Identify which cell holds the provided text, then report its (X, Y) central coordinate. 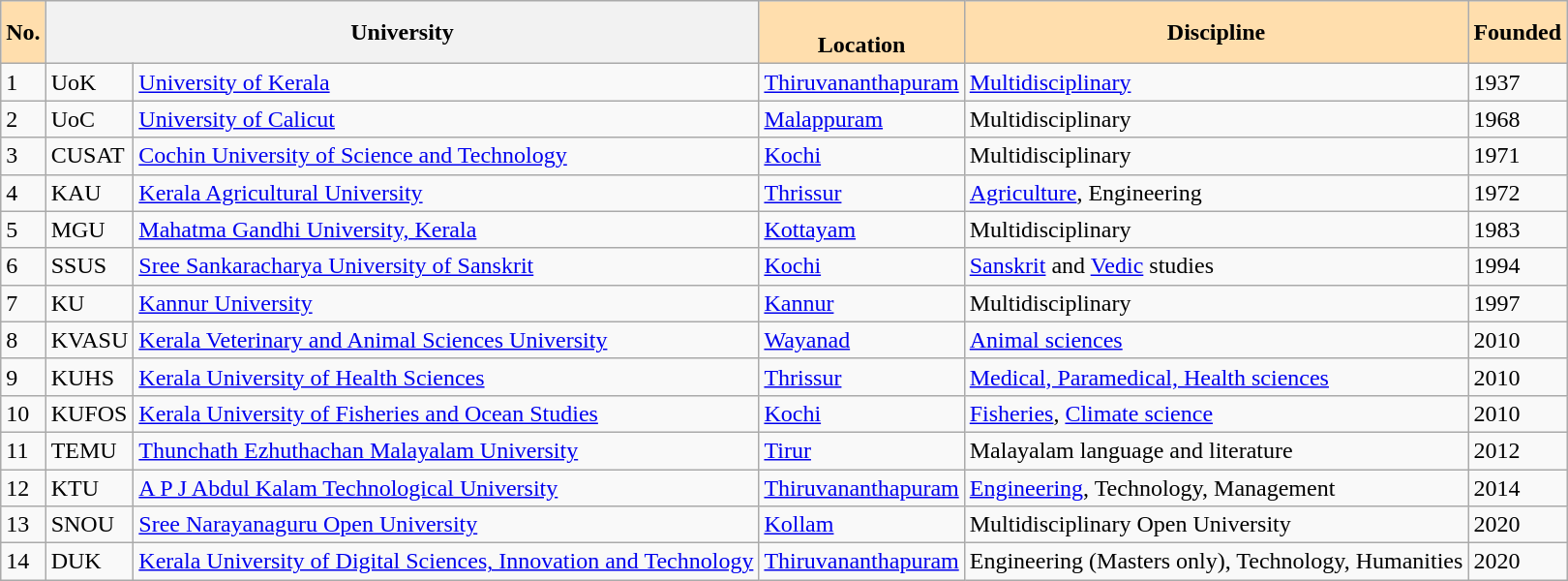
Malayalam language and literature (1216, 450)
5 (23, 229)
1971 (1518, 156)
7 (23, 303)
8 (23, 340)
Tirur (861, 450)
11 (23, 450)
9 (23, 377)
MGU (89, 229)
Location (861, 33)
10 (23, 413)
6 (23, 266)
Wayanad (861, 340)
Kerala University of Digital Sciences, Innovation and Technology (446, 562)
Kottayam (861, 229)
Mahatma Gandhi University, Kerala (446, 229)
14 (23, 562)
Kerala Veterinary and Animal Sciences University (446, 340)
1994 (1518, 266)
Animal sciences (1216, 340)
Kannur University (446, 303)
Fisheries, Climate science (1216, 413)
3 (23, 156)
Medical, Paramedical, Health sciences (1216, 377)
KU (89, 303)
UoK (89, 82)
12 (23, 487)
2014 (1518, 487)
KVASU (89, 340)
Multidisciplinary Open University (1216, 525)
13 (23, 525)
1968 (1518, 119)
Agriculture, Engineering (1216, 193)
University (403, 33)
1972 (1518, 193)
KUFOS (89, 413)
1983 (1518, 229)
DUK (89, 562)
UoC (89, 119)
Kannur (861, 303)
Sree Sankaracharya University of Sanskrit (446, 266)
KTU (89, 487)
University of Kerala (446, 82)
Engineering, Technology, Management (1216, 487)
No. (23, 33)
Malappuram (861, 119)
Discipline (1216, 33)
A P J Abdul Kalam Technological University (446, 487)
Kollam (861, 525)
Founded (1518, 33)
TEMU (89, 450)
2 (23, 119)
SSUS (89, 266)
1997 (1518, 303)
Sanskrit and Vedic studies (1216, 266)
KUHS (89, 377)
Sree Narayanaguru Open University (446, 525)
Kerala University of Fisheries and Ocean Studies (446, 413)
1 (23, 82)
Engineering (Masters only), Technology, Humanities (1216, 562)
SNOU (89, 525)
2012 (1518, 450)
University of Calicut (446, 119)
1937 (1518, 82)
KAU (89, 193)
Thunchath Ezhuthachan Malayalam University (446, 450)
Cochin University of Science and Technology (446, 156)
Kerala Agricultural University (446, 193)
Kerala University of Health Sciences (446, 377)
4 (23, 193)
CUSAT (89, 156)
